Output the (X, Y) coordinate of the center of the cell containing the given text.  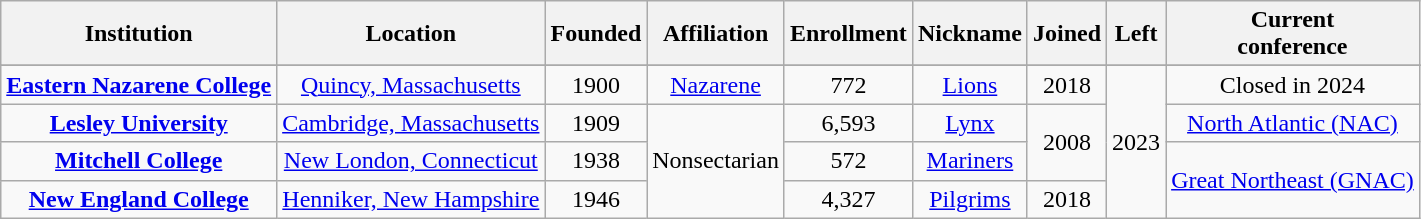
Cambridge, Massachusetts (411, 123)
Enrollment (848, 34)
Lynx (970, 123)
6,593 (848, 123)
Founded (596, 34)
2023 (1136, 142)
Currentconference (1293, 34)
Quincy, Massachusetts (411, 85)
772 (848, 85)
572 (848, 161)
1900 (596, 85)
Institution (139, 34)
Left (1136, 34)
1909 (596, 123)
Great Northeast (GNAC) (1293, 180)
Affiliation (716, 34)
Joined (1066, 34)
Mitchell College (139, 161)
Closed in 2024 (1293, 85)
Nickname (970, 34)
Henniker, New Hampshire (411, 199)
1946 (596, 199)
North Atlantic (NAC) (1293, 123)
4,327 (848, 199)
Lesley University (139, 123)
Eastern Nazarene College (139, 85)
Nazarene (716, 85)
Location (411, 34)
2008 (1066, 142)
Pilgrims (970, 199)
1938 (596, 161)
Mariners (970, 161)
Nonsectarian (716, 161)
Lions (970, 85)
New London, Connecticut (411, 161)
New England College (139, 199)
